Return (x, y) of the center of cell containing provided text 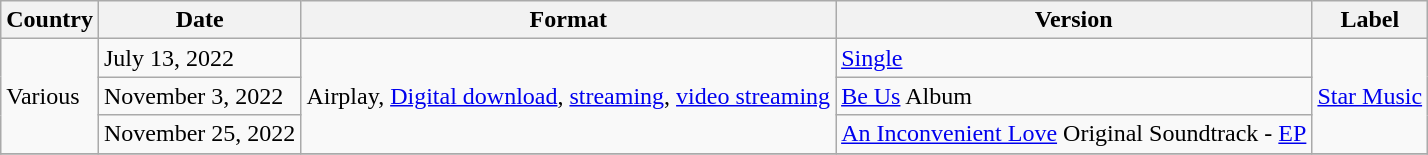
July 13, 2022 (199, 58)
Format (568, 20)
Country (50, 20)
An Inconvenient Love Original Soundtrack - EP (1074, 134)
November 3, 2022 (199, 96)
Various (50, 96)
Single (1074, 58)
Airplay, Digital download, streaming, video streaming (568, 96)
November 25, 2022 (199, 134)
Star Music (1370, 96)
Be Us Album (1074, 96)
Date (199, 20)
Version (1074, 20)
Label (1370, 20)
